Return the [x, y] coordinate for the center point of the cell that contains the specified text.  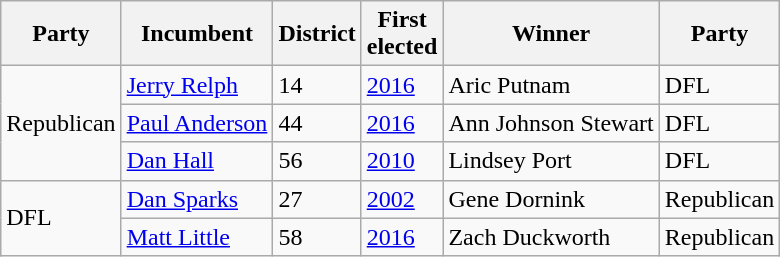
Zach Duckworth [551, 237]
2002 [402, 199]
Gene Dornink [551, 199]
14 [317, 85]
Paul Anderson [197, 123]
Lindsey Port [551, 161]
District [317, 34]
58 [317, 237]
Incumbent [197, 34]
Aric Putnam [551, 85]
Dan Sparks [197, 199]
Firstelected [402, 34]
56 [317, 161]
27 [317, 199]
2010 [402, 161]
Jerry Relph [197, 85]
Matt Little [197, 237]
Dan Hall [197, 161]
Ann Johnson Stewart [551, 123]
Winner [551, 34]
44 [317, 123]
